Find where the given text appears and provide that cell's center as [X, Y] coordinate. 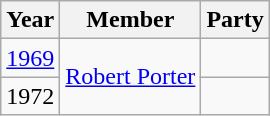
Party [235, 20]
1972 [30, 96]
Year [30, 20]
Member [130, 20]
1969 [30, 58]
Robert Porter [130, 77]
